Return (x, y) of the center of cell containing provided text 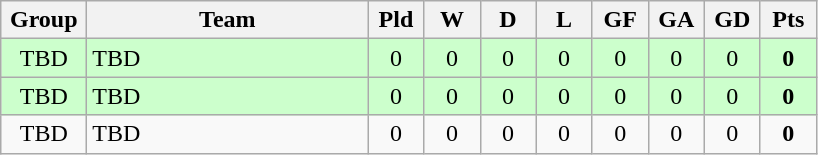
GD (732, 20)
W (452, 20)
L (564, 20)
GF (620, 20)
Pts (788, 20)
D (508, 20)
Team (228, 20)
Group (44, 20)
Pld (396, 20)
GA (676, 20)
